Capture the cell that displays the provided text and extract its [x, y] central coordinate. 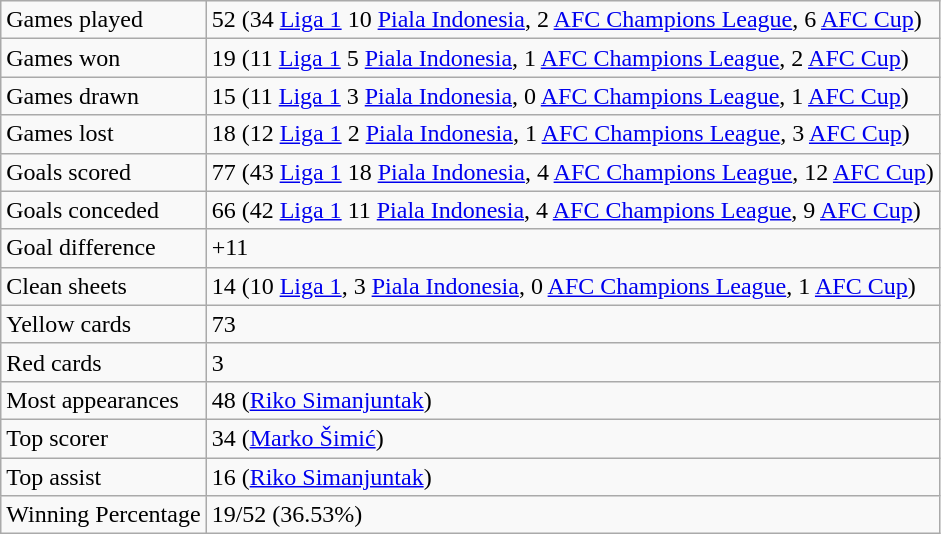
Goals scored [104, 172]
Goal difference [104, 248]
52 (34 Liga 1 10 Piala Indonesia, 2 AFC Champions League, 6 AFC Cup) [572, 20]
Clean sheets [104, 286]
Top assist [104, 477]
14 (10 Liga 1, 3 Piala Indonesia, 0 AFC Champions League, 1 AFC Cup) [572, 286]
Top scorer [104, 438]
16 (Riko Simanjuntak) [572, 477]
18 (12 Liga 1 2 Piala Indonesia, 1 AFC Champions League, 3 AFC Cup) [572, 134]
3 [572, 362]
Games drawn [104, 96]
48 (Riko Simanjuntak) [572, 400]
Games won [104, 58]
Games played [104, 20]
77 (43 Liga 1 18 Piala Indonesia, 4 AFC Champions League, 12 AFC Cup) [572, 172]
Most appearances [104, 400]
34 (Marko Šimić) [572, 438]
Games lost [104, 134]
Yellow cards [104, 324]
19/52 (36.53%) [572, 515]
Goals conceded [104, 210]
66 (42 Liga 1 11 Piala Indonesia, 4 AFC Champions League, 9 AFC Cup) [572, 210]
19 (11 Liga 1 5 Piala Indonesia, 1 AFC Champions League, 2 AFC Cup) [572, 58]
+11 [572, 248]
Red cards [104, 362]
15 (11 Liga 1 3 Piala Indonesia, 0 AFC Champions League, 1 AFC Cup) [572, 96]
73 [572, 324]
Winning Percentage [104, 515]
